Scan for the cell matching the given text and deliver its (X, Y) coordinate at center. 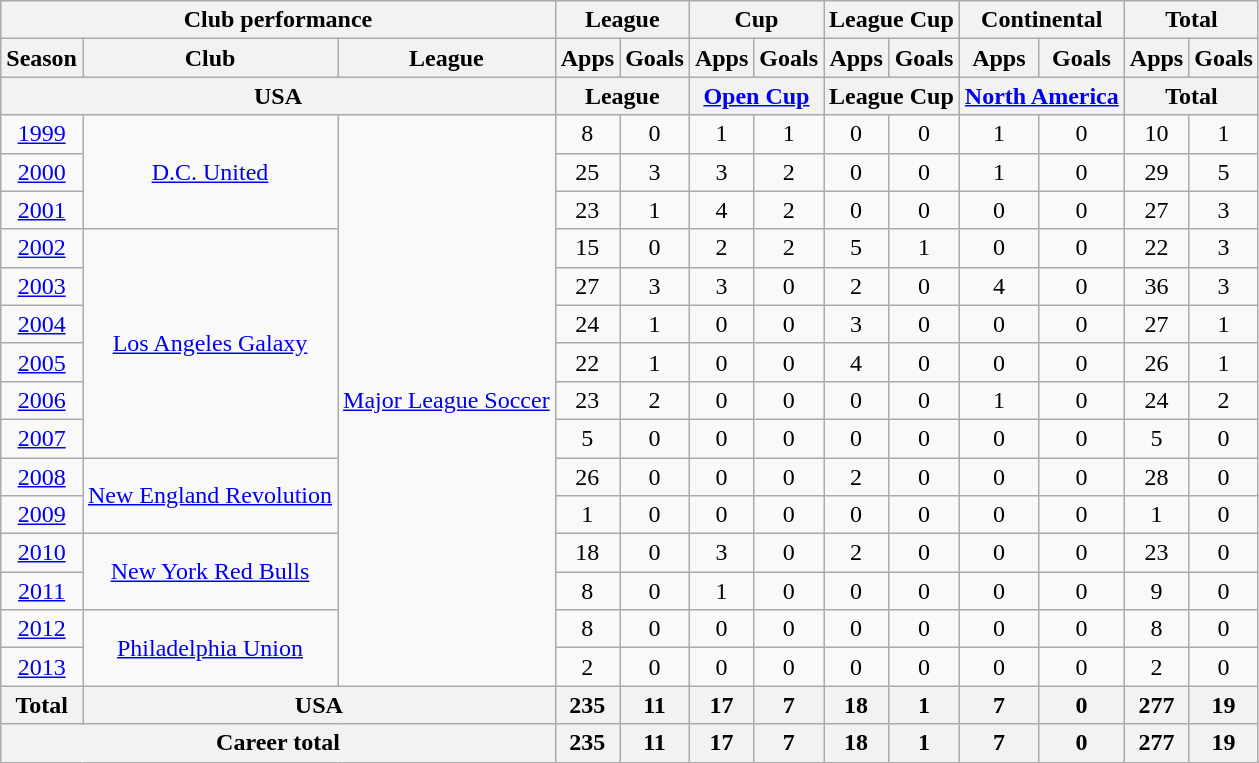
2009 (42, 515)
2006 (42, 400)
Major League Soccer (447, 400)
D.C. United (210, 172)
25 (587, 172)
Open Cup (756, 96)
2013 (42, 667)
New York Red Bulls (210, 572)
9 (1156, 591)
10 (1156, 134)
New England Revolution (210, 496)
Career total (278, 743)
2008 (42, 477)
15 (587, 248)
29 (1156, 172)
2005 (42, 362)
2004 (42, 324)
Philadelphia Union (210, 648)
2003 (42, 286)
36 (1156, 286)
Continental (1042, 20)
Los Angeles Galaxy (210, 343)
Club (210, 58)
2012 (42, 629)
Season (42, 58)
Club performance (278, 20)
2000 (42, 172)
1999 (42, 134)
2001 (42, 210)
2010 (42, 553)
28 (1156, 477)
2007 (42, 438)
2011 (42, 591)
Cup (756, 20)
North America (1042, 96)
2002 (42, 248)
